Capture the cell that displays the provided text and extract its [x, y] central coordinate. 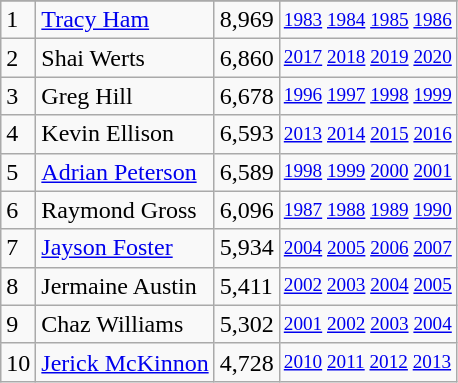
Tracy Ham [125, 20]
6,678 [246, 96]
Shai Werts [125, 58]
2010 2011 2012 2013 [368, 362]
Adrian Peterson [125, 172]
9 [18, 324]
5,411 [246, 286]
2001 2002 2003 2004 [368, 324]
6,096 [246, 210]
Jayson Foster [125, 248]
2 [18, 58]
1987 1988 1989 1990 [368, 210]
Raymond Gross [125, 210]
2013 2014 2015 2016 [368, 134]
5,934 [246, 248]
Chaz Williams [125, 324]
10 [18, 362]
5,302 [246, 324]
5 [18, 172]
Jermaine Austin [125, 286]
6,593 [246, 134]
6 [18, 210]
1998 1999 2000 2001 [368, 172]
4,728 [246, 362]
4 [18, 134]
Jerick McKinnon [125, 362]
2002 2003 2004 2005 [368, 286]
1996 1997 1998 1999 [368, 96]
2017 2018 2019 2020 [368, 58]
Greg Hill [125, 96]
Kevin Ellison [125, 134]
2004 2005 2006 2007 [368, 248]
6,589 [246, 172]
1 [18, 20]
6,860 [246, 58]
8,969 [246, 20]
7 [18, 248]
8 [18, 286]
1983 1984 1985 1986 [368, 20]
3 [18, 96]
